Identify which cell holds the provided text, then report its (X, Y) central coordinate. 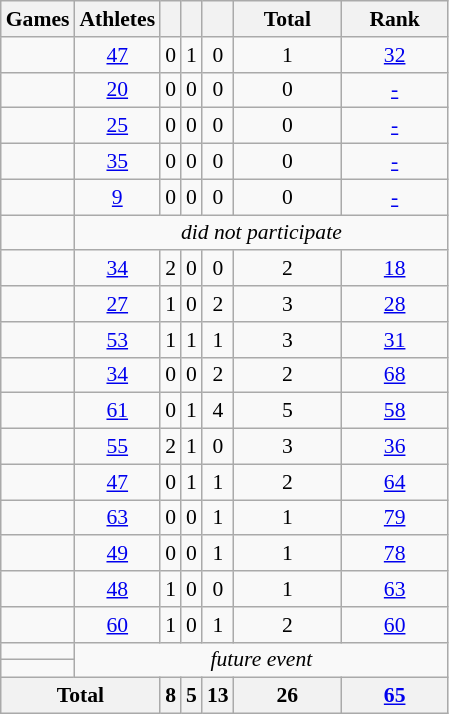
Athletes (117, 19)
32 (394, 55)
35 (117, 162)
18 (394, 269)
48 (117, 589)
25 (117, 126)
20 (117, 90)
27 (117, 304)
49 (117, 554)
65 (394, 696)
4 (218, 411)
53 (117, 340)
did not participate (261, 233)
68 (394, 375)
9 (117, 197)
58 (394, 411)
Games (38, 19)
64 (394, 482)
36 (394, 447)
31 (394, 340)
78 (394, 554)
55 (117, 447)
future event (261, 660)
8 (170, 696)
79 (394, 518)
61 (117, 411)
28 (394, 304)
13 (218, 696)
Rank (394, 19)
26 (288, 696)
